Pinpoint the cell where the given text exists, returning its [X, Y] midpoint coordinate. 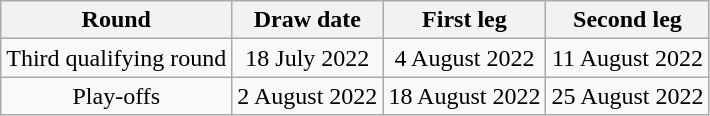
Third qualifying round [116, 58]
11 August 2022 [628, 58]
2 August 2022 [308, 96]
18 August 2022 [464, 96]
Play-offs [116, 96]
4 August 2022 [464, 58]
25 August 2022 [628, 96]
18 July 2022 [308, 58]
First leg [464, 20]
Draw date [308, 20]
Second leg [628, 20]
Round [116, 20]
